Extract the [x, y] coordinate from the center of the cell holding the provided text.  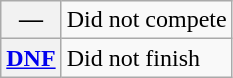
Did not compete [146, 20]
DNF [31, 58]
Did not finish [146, 58]
— [31, 20]
